Extract the [x, y] coordinate from the center of the cell holding the provided text.  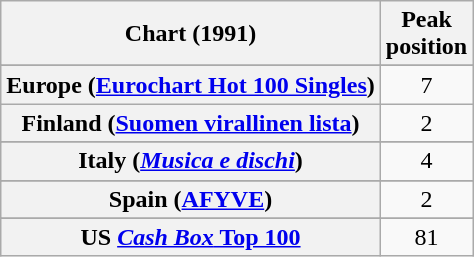
Italy (Musica e dischi) [191, 161]
Finland (Suomen virallinen lista) [191, 123]
81 [426, 237]
7 [426, 85]
Peakposition [426, 34]
Spain (AFYVE) [191, 199]
4 [426, 161]
US Cash Box Top 100 [191, 237]
Chart (1991) [191, 34]
Europe (Eurochart Hot 100 Singles) [191, 85]
